Provide the [X, Y] coordinate of the cell's center where the given text is located.  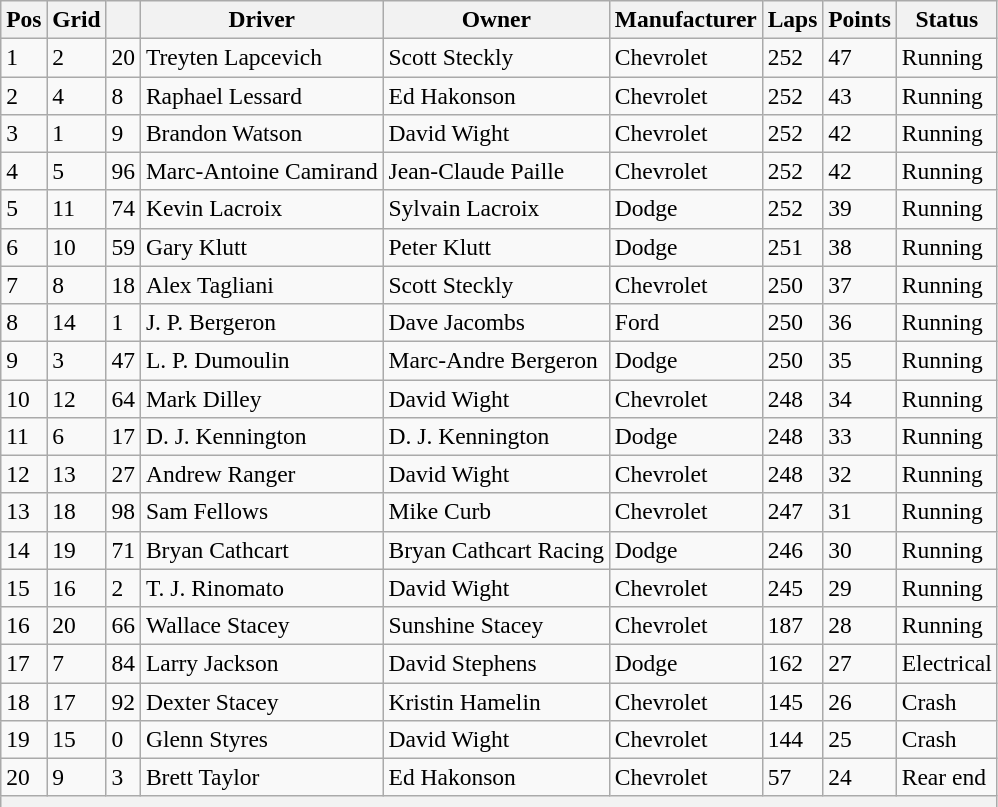
33 [860, 436]
247 [792, 512]
162 [792, 663]
Glenn Styres [262, 739]
64 [123, 398]
Andrew Ranger [262, 474]
Wallace Stacey [262, 625]
32 [860, 474]
Jean-Claude Paille [496, 171]
144 [792, 739]
Larry Jackson [262, 663]
96 [123, 171]
Raphael Lessard [262, 95]
30 [860, 550]
Owner [496, 19]
251 [792, 247]
34 [860, 398]
J. P. Bergeron [262, 322]
36 [860, 322]
Gary Klutt [262, 247]
Dexter Stacey [262, 701]
Alex Tagliani [262, 285]
66 [123, 625]
35 [860, 360]
59 [123, 247]
Bryan Cathcart [262, 550]
Status [946, 19]
31 [860, 512]
43 [860, 95]
Mike Curb [496, 512]
24 [860, 777]
Mark Dilley [262, 398]
98 [123, 512]
38 [860, 247]
Peter Klutt [496, 247]
Grid [76, 19]
Points [860, 19]
Treyten Lapcevich [262, 57]
Brandon Watson [262, 133]
245 [792, 588]
David Stephens [496, 663]
39 [860, 209]
L. P. Dumoulin [262, 360]
29 [860, 588]
Marc-Antoine Camirand [262, 171]
0 [123, 739]
Pos [24, 19]
26 [860, 701]
Dave Jacombs [496, 322]
74 [123, 209]
Bryan Cathcart Racing [496, 550]
246 [792, 550]
84 [123, 663]
Brett Taylor [262, 777]
25 [860, 739]
Driver [262, 19]
Rear end [946, 777]
Kevin Lacroix [262, 209]
Sam Fellows [262, 512]
28 [860, 625]
187 [792, 625]
92 [123, 701]
Sunshine Stacey [496, 625]
Kristin Hamelin [496, 701]
Manufacturer [686, 19]
T. J. Rinomato [262, 588]
Laps [792, 19]
145 [792, 701]
71 [123, 550]
57 [792, 777]
Electrical [946, 663]
37 [860, 285]
Sylvain Lacroix [496, 209]
Ford [686, 322]
Marc-Andre Bergeron [496, 360]
